For the text-containing cell, return its midpoint in [X, Y] coordinate format. 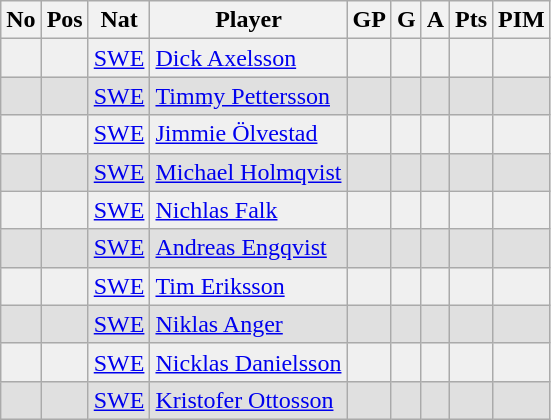
Niklas Anger [248, 324]
Jimmie Ölvestad [248, 134]
G [406, 20]
Nat [119, 20]
Pos [64, 20]
Kristofer Ottosson [248, 400]
Nicklas Danielsson [248, 362]
PIM [522, 20]
Nichlas Falk [248, 210]
Timmy Pettersson [248, 96]
A [435, 20]
Dick Axelsson [248, 58]
GP [369, 20]
No [21, 20]
Tim Eriksson [248, 286]
Player [248, 20]
Andreas Engqvist [248, 248]
Pts [472, 20]
Michael Holmqvist [248, 172]
